From the cell containing the given text, extract its center point as (X, Y) coordinate. 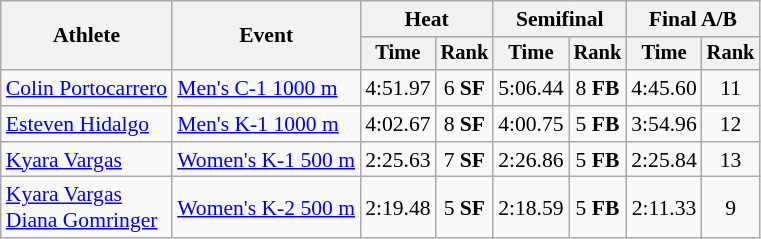
Men's C-1 1000 m (266, 88)
8 SF (465, 124)
13 (731, 160)
Esteven Hidalgo (86, 124)
12 (731, 124)
9 (731, 208)
2:25.84 (664, 160)
Colin Portocarrero (86, 88)
8 FB (598, 88)
Kyara Vargas (86, 160)
2:25.63 (398, 160)
4:51.97 (398, 88)
Athlete (86, 36)
4:00.75 (530, 124)
Women's K-1 500 m (266, 160)
2:19.48 (398, 208)
4:45.60 (664, 88)
Final A/B (692, 19)
Kyara Vargas⁣Diana Gomringer (86, 208)
11 (731, 88)
5 SF (465, 208)
2:11.33 (664, 208)
4:02.67 (398, 124)
6 SF (465, 88)
3:54.96 (664, 124)
2:18.59 (530, 208)
2:26.86 (530, 160)
Women's K-2 500 m (266, 208)
5:06.44 (530, 88)
Event (266, 36)
7 SF (465, 160)
Heat (426, 19)
Men's K-1 1000 m (266, 124)
Semifinal (560, 19)
